Locate the cell with the specified text and output its (X, Y) center coordinate. 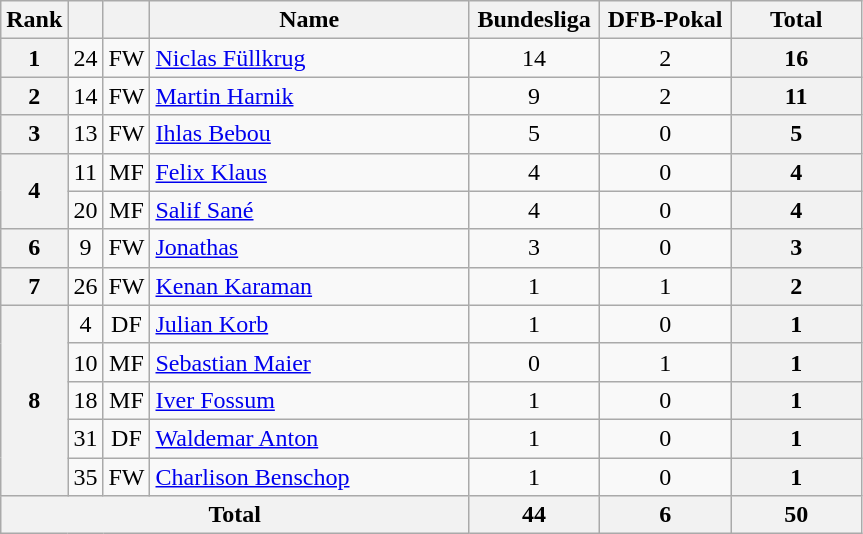
DFB-Pokal (666, 20)
16 (796, 58)
24 (86, 58)
50 (796, 515)
Iver Fossum (310, 400)
Rank (34, 20)
44 (534, 515)
Julian Korb (310, 324)
Bundesliga (534, 20)
13 (86, 134)
18 (86, 400)
7 (34, 286)
Waldemar Anton (310, 438)
20 (86, 210)
Charlison Benschop (310, 477)
26 (86, 286)
Martin Harnik (310, 96)
10 (86, 362)
Name (310, 20)
Sebastian Maier (310, 362)
8 (34, 400)
31 (86, 438)
Ihlas Bebou (310, 134)
Jonathas (310, 248)
Niclas Füllkrug (310, 58)
Felix Klaus (310, 172)
Kenan Karaman (310, 286)
35 (86, 477)
Salif Sané (310, 210)
